For the text-containing cell, return its midpoint in [x, y] coordinate format. 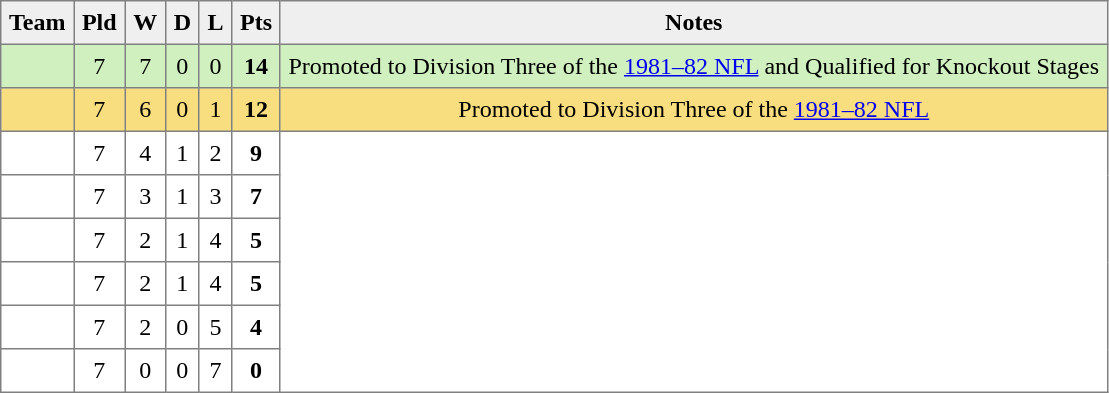
9 [256, 153]
Pts [256, 23]
W [145, 23]
12 [256, 110]
D [182, 23]
L [216, 23]
Notes [694, 23]
Pld [100, 23]
Promoted to Division Three of the 1981–82 NFL [694, 110]
14 [256, 66]
6 [145, 110]
Team [38, 23]
Promoted to Division Three of the 1981–82 NFL and Qualified for Knockout Stages [694, 66]
